Find where the given text appears and provide that cell's center as [X, Y] coordinate. 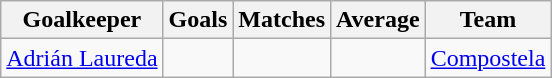
Matches [282, 20]
Goalkeeper [82, 20]
Adrián Laureda [82, 58]
Team [488, 20]
Compostela [488, 58]
Average [378, 20]
Goals [198, 20]
